Return [x, y] of the center of cell containing provided text 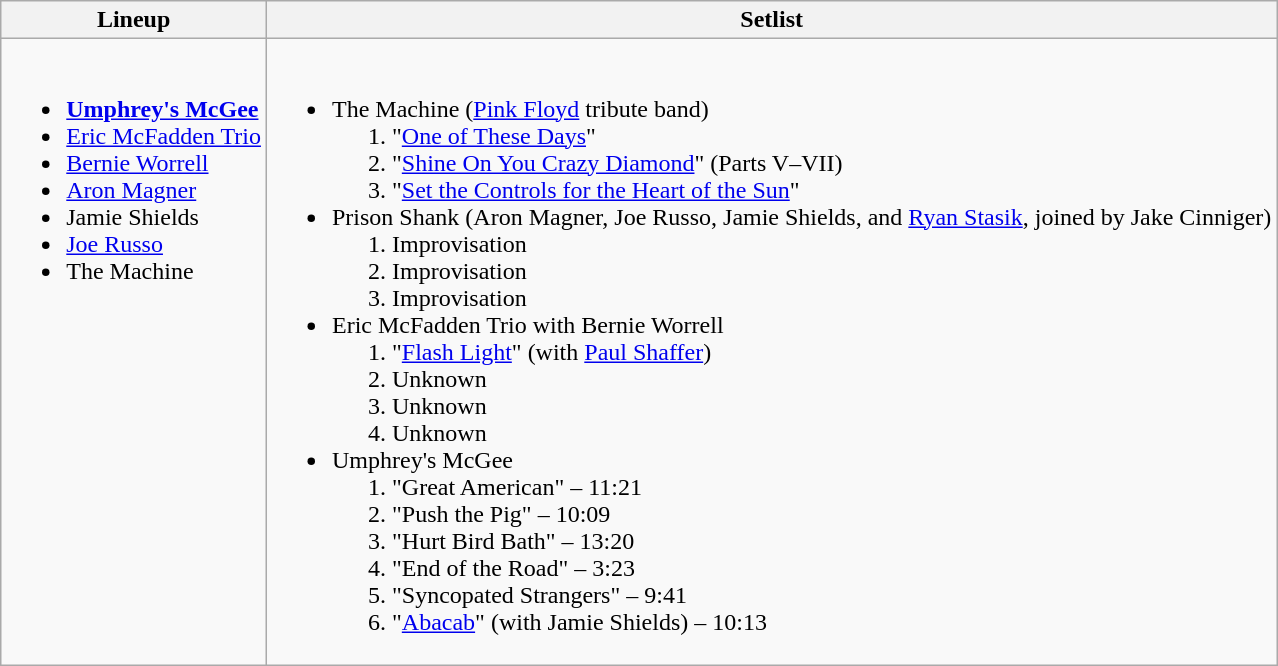
Lineup [134, 20]
Setlist [771, 20]
Umphrey's McGeeEric McFadden TrioBernie WorrellAron MagnerJamie ShieldsJoe RussoThe Machine [134, 352]
